Output the (X, Y) coordinate of the center of the cell containing the given text.  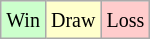
Win (24, 20)
Loss (126, 20)
Draw (72, 20)
